Find where the given text appears and provide that cell's center as (x, y) coordinate. 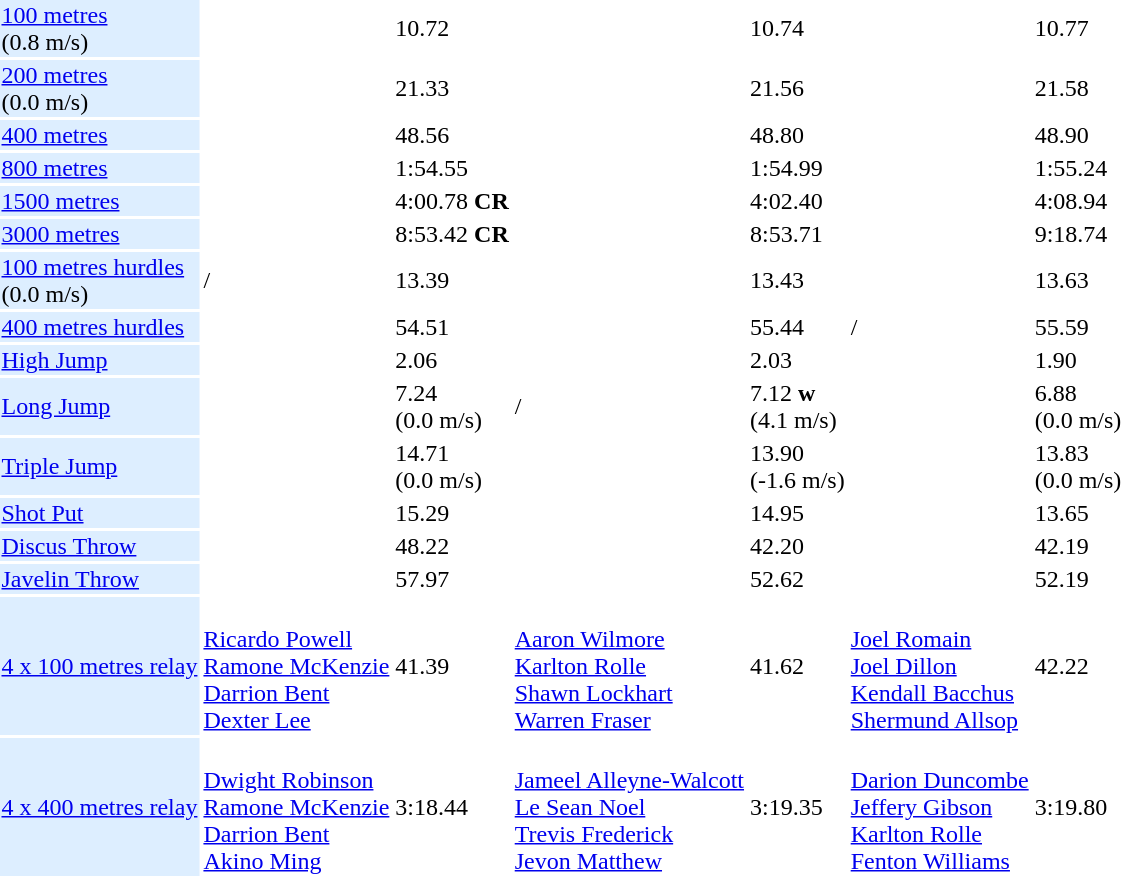
400 metres hurdles (100, 327)
42.20 (798, 546)
Darion Duncombe Jeffery Gibson Karlton Rolle Fenton Williams (940, 807)
2.06 (452, 360)
55.44 (798, 327)
15.29 (452, 513)
41.62 (798, 666)
13.43 (798, 280)
Triple Jump (100, 466)
7.12 w (4.1 m/s) (798, 406)
800 metres (100, 168)
13.39 (452, 280)
10.72 (452, 28)
Aaron Wilmore Karlton Rolle Shawn Lockhart Warren Fraser (629, 666)
41.39 (452, 666)
48.22 (452, 546)
Javelin Throw (100, 579)
48.56 (452, 135)
4:02.40 (798, 201)
4 x 100 metres relay (100, 666)
Jameel Alleyne-Walcott Le Sean Noel Trevis Frederick Jevon Matthew (629, 807)
13.90 (-1.6 m/s) (798, 466)
Ricardo Powell Ramone McKenzie Darrion Bent Dexter Lee (296, 666)
3:19.35 (798, 807)
10.74 (798, 28)
8:53.71 (798, 234)
High Jump (100, 360)
14.71 (0.0 m/s) (452, 466)
21.33 (452, 88)
Dwight Robinson Ramone McKenzie Darrion Bent Akino Ming (296, 807)
400 metres (100, 135)
Shot Put (100, 513)
3000 metres (100, 234)
100 metres (0.8 m/s) (100, 28)
3:18.44 (452, 807)
14.95 (798, 513)
100 metres hurdles (0.0 m/s) (100, 280)
48.80 (798, 135)
54.51 (452, 327)
1500 metres (100, 201)
57.97 (452, 579)
4:00.78 CR (452, 201)
Long Jump (100, 406)
1:54.99 (798, 168)
2.03 (798, 360)
Discus Throw (100, 546)
7.24 (0.0 m/s) (452, 406)
4 x 400 metres relay (100, 807)
21.56 (798, 88)
1:54.55 (452, 168)
52.62 (798, 579)
8:53.42 CR (452, 234)
Joel Romain Joel Dillon Kendall Bacchus Shermund Allsop (940, 666)
200 metres (0.0 m/s) (100, 88)
